Identify which cell holds the provided text, then report its [x, y] central coordinate. 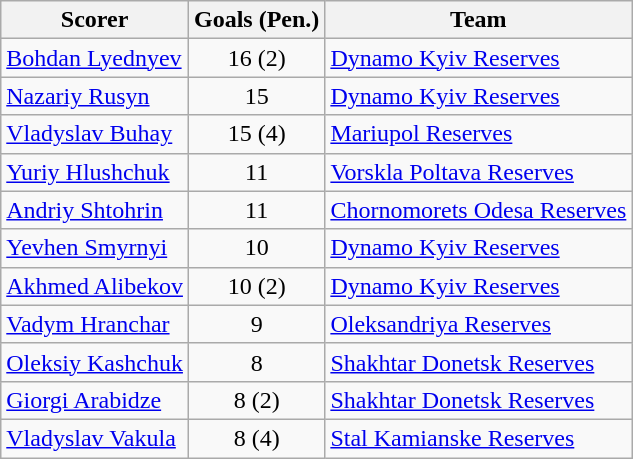
16 (2) [256, 58]
Goals (Pen.) [256, 20]
Giorgi Arabidze [95, 400]
Andriy Shtohrin [95, 210]
9 [256, 324]
Vorskla Poltava Reserves [478, 172]
10 [256, 248]
10 (2) [256, 286]
Vadym Hranchar [95, 324]
Team [478, 20]
Chornomorets Odesa Reserves [478, 210]
Vladyslav Buhay [95, 134]
Oleksiy Kashchuk [95, 362]
Mariupol Reserves [478, 134]
Yevhen Smyrnyi [95, 248]
8 (2) [256, 400]
Oleksandriya Reserves [478, 324]
Yuriy Hlushchuk [95, 172]
8 (4) [256, 438]
Akhmed Alibekov [95, 286]
Vladyslav Vakula [95, 438]
Nazariy Rusyn [95, 96]
8 [256, 362]
Bohdan Lyednyev [95, 58]
15 (4) [256, 134]
15 [256, 96]
Stal Kamianske Reserves [478, 438]
Scorer [95, 20]
